From the cell containing the given text, extract its center point as [x, y] coordinate. 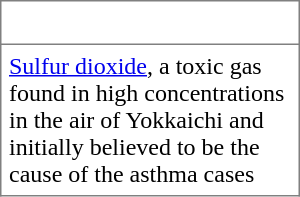
Sulfur dioxide, a toxic gas found in high concentrations in the air of Yokkaichi and initially believed to be the cause of the asthma cases [150, 120]
